Provide the (x, y) coordinate of the cell's center where the given text is located.  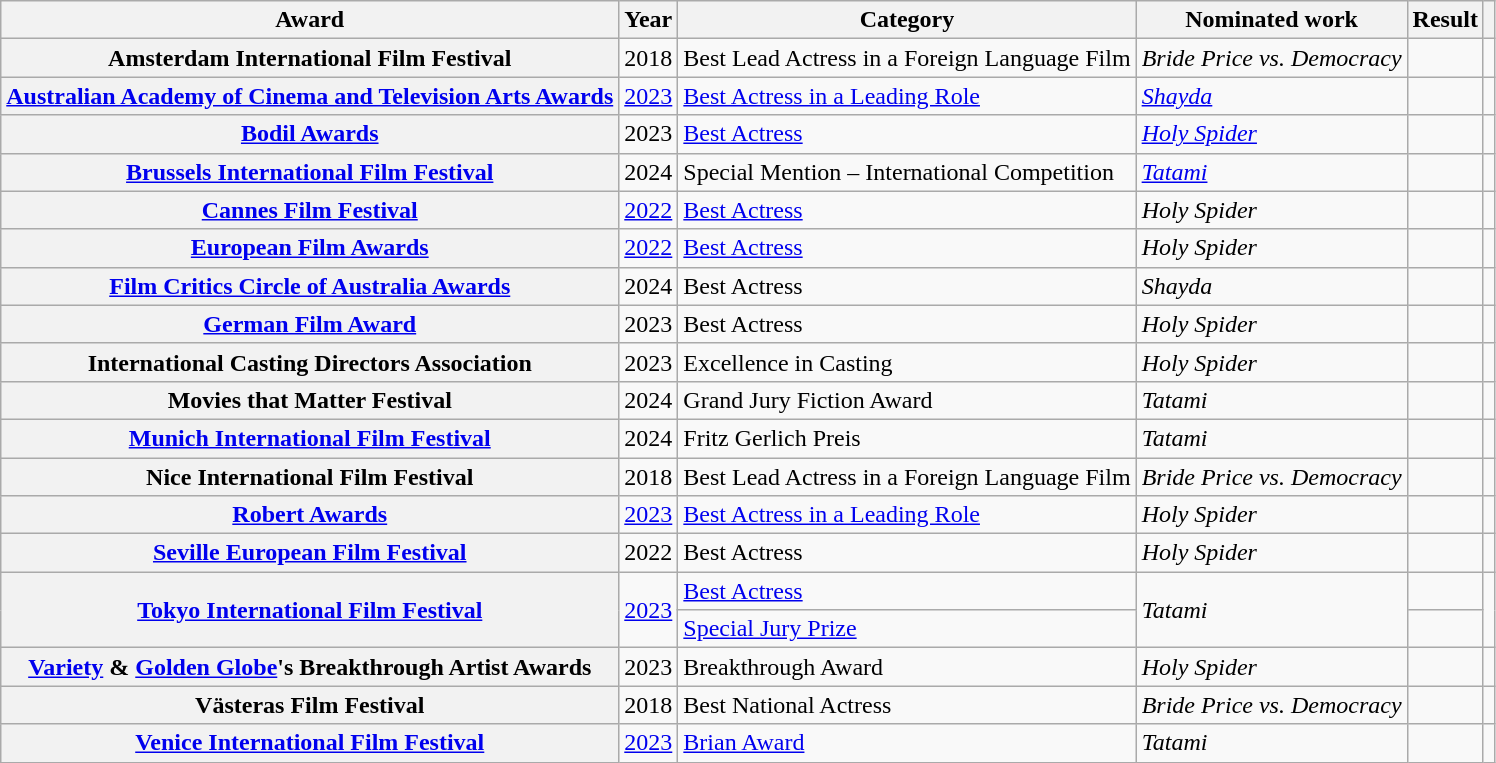
Tokyo International Film Festival (310, 610)
Bodil Awards (310, 134)
Fritz Gerlich Preis (907, 438)
German Film Award (310, 324)
Robert Awards (310, 515)
Venice International Film Festival (310, 743)
Nominated work (1272, 20)
Nice International Film Festival (310, 477)
Film Critics Circle of Australia Awards (310, 286)
Australian Academy of Cinema and Television Arts Awards (310, 96)
Variety & Golden Globe's Breakthrough Artist Awards (310, 667)
Brussels International Film Festival (310, 172)
Year (648, 20)
Cannes Film Festival (310, 210)
Grand Jury Fiction Award (907, 400)
European Film Awards (310, 248)
Category (907, 20)
Result (1445, 20)
Award (310, 20)
Amsterdam International Film Festival (310, 58)
International Casting Directors Association (310, 362)
Best National Actress (907, 705)
Excellence in Casting (907, 362)
Special Jury Prize (907, 629)
Västeras Film Festival (310, 705)
Special Mention – International Competition (907, 172)
Seville European Film Festival (310, 553)
Breakthrough Award (907, 667)
Brian Award (907, 743)
Munich International Film Festival (310, 438)
Movies that Matter Festival (310, 400)
